From the cell containing the given text, extract its center point as (x, y) coordinate. 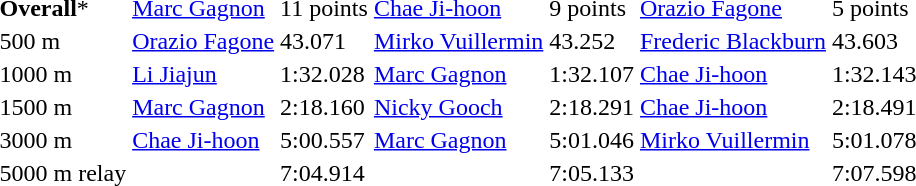
5:01.046 (592, 140)
2:18.291 (592, 107)
1:32.028 (324, 74)
Nicky Gooch (458, 107)
43.071 (324, 41)
Orazio Fagone (204, 41)
Li Jiajun (204, 74)
43.252 (592, 41)
Frederic Blackburn (734, 41)
1:32.107 (592, 74)
2:18.160 (324, 107)
5:00.557 (324, 140)
